Scan for the cell matching the given text and deliver its (X, Y) coordinate at center. 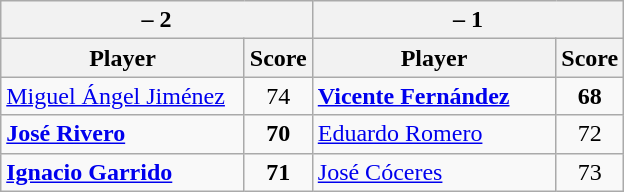
Vicente Fernández (434, 96)
Ignacio Garrido (123, 172)
– 2 (157, 20)
70 (278, 134)
– 1 (468, 20)
Eduardo Romero (434, 134)
74 (278, 96)
Miguel Ángel Jiménez (123, 96)
72 (590, 134)
68 (590, 96)
José Cóceres (434, 172)
73 (590, 172)
71 (278, 172)
José Rivero (123, 134)
